Locate the cell with the specified text and output its [x, y] center coordinate. 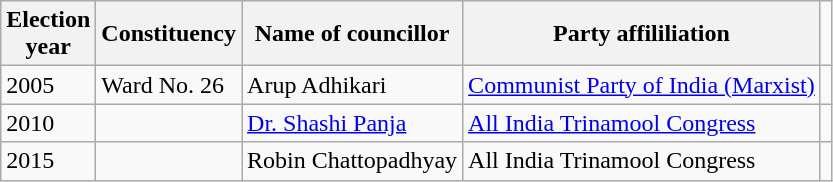
Dr. Shashi Panja [352, 123]
Name of councillor [352, 34]
2015 [48, 161]
Party affililiation [642, 34]
Arup Adhikari [352, 85]
Robin Chattopadhyay [352, 161]
Ward No. 26 [169, 85]
Election year [48, 34]
2005 [48, 85]
2010 [48, 123]
Constituency [169, 34]
Communist Party of India (Marxist) [642, 85]
